Identify which cell holds the provided text, then report its [X, Y] central coordinate. 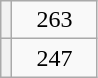
247 [55, 58]
263 [55, 20]
